Locate the cell with the specified text and output its (X, Y) center coordinate. 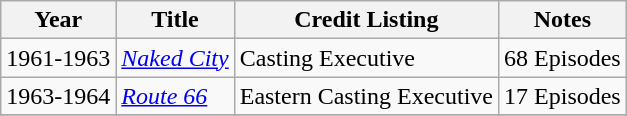
68 Episodes (563, 58)
Casting Executive (366, 58)
Notes (563, 20)
Route 66 (175, 96)
17 Episodes (563, 96)
1963-1964 (58, 96)
Title (175, 20)
Credit Listing (366, 20)
Eastern Casting Executive (366, 96)
Year (58, 20)
Naked City (175, 58)
1961-1963 (58, 58)
